Search for the cell housing the specified text and yield its (x, y) center coordinate. 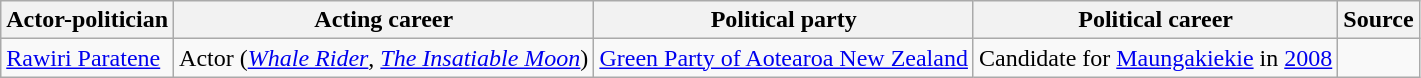
Source (1378, 20)
Rawiri Paratene (88, 58)
Candidate for Maungakiekie in 2008 (1155, 58)
Green Party of Aotearoa New Zealand (784, 58)
Actor (Whale Rider, The Insatiable Moon) (384, 58)
Political career (1155, 20)
Actor-politician (88, 20)
Acting career (384, 20)
Political party (784, 20)
